For the text-containing cell, return its midpoint in (x, y) coordinate format. 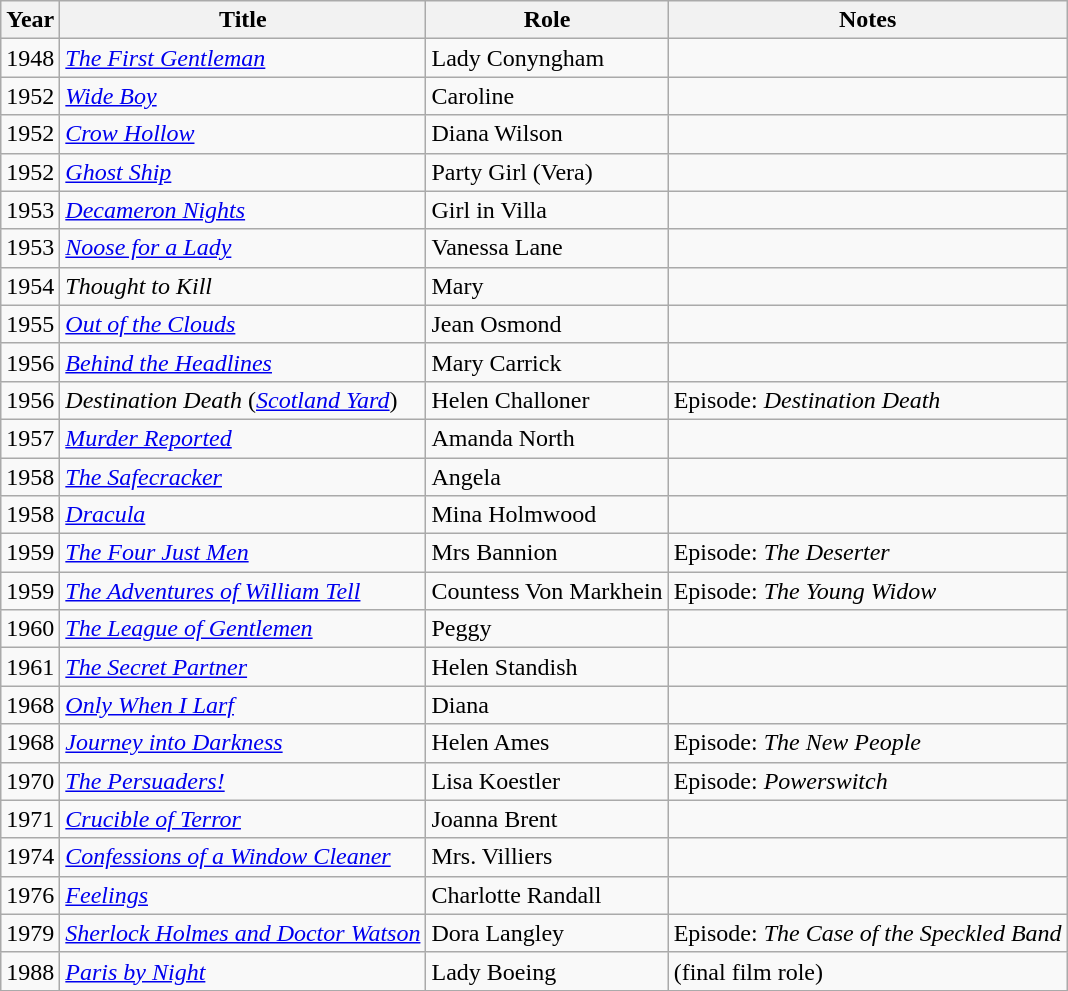
Mary Carrick (547, 362)
Helen Ames (547, 743)
Joanna Brent (547, 819)
Peggy (547, 629)
Lisa Koestler (547, 781)
Mina Holmwood (547, 515)
Dracula (243, 515)
Charlotte Randall (547, 895)
Crucible of Terror (243, 819)
Episode: The Young Widow (868, 591)
Countess Von Markhein (547, 591)
Lady Boeing (547, 971)
Girl in Villa (547, 210)
Ghost Ship (243, 172)
Year (30, 20)
The Secret Partner (243, 667)
Role (547, 20)
The Adventures of William Tell (243, 591)
Episode: The Deserter (868, 553)
Jean Osmond (547, 324)
Noose for a Lady (243, 248)
Murder Reported (243, 438)
The Four Just Men (243, 553)
Caroline (547, 96)
1948 (30, 58)
Destination Death (Scotland Yard) (243, 400)
Wide Boy (243, 96)
Angela (547, 477)
Lady Conyngham (547, 58)
Feelings (243, 895)
Behind the Headlines (243, 362)
Confessions of a Window Cleaner (243, 857)
Diana Wilson (547, 134)
(final film role) (868, 971)
1988 (30, 971)
Episode: Powerswitch (868, 781)
Episode: The New People (868, 743)
Notes (868, 20)
Party Girl (Vera) (547, 172)
Out of the Clouds (243, 324)
Title (243, 20)
The League of Gentlemen (243, 629)
Helen Challoner (547, 400)
1957 (30, 438)
Paris by Night (243, 971)
1961 (30, 667)
The Persuaders! (243, 781)
1971 (30, 819)
1979 (30, 933)
1970 (30, 781)
1960 (30, 629)
Journey into Darkness (243, 743)
Vanessa Lane (547, 248)
1976 (30, 895)
Decameron Nights (243, 210)
Mrs Bannion (547, 553)
Helen Standish (547, 667)
Sherlock Holmes and Doctor Watson (243, 933)
Dora Langley (547, 933)
Amanda North (547, 438)
Mary (547, 286)
The First Gentleman (243, 58)
The Safecracker (243, 477)
Crow Hollow (243, 134)
Mrs. Villiers (547, 857)
Episode: Destination Death (868, 400)
Only When I Larf (243, 705)
Diana (547, 705)
1954 (30, 286)
1955 (30, 324)
1974 (30, 857)
Episode: The Case of the Speckled Band (868, 933)
Thought to Kill (243, 286)
